Scan for the cell matching the given text and deliver its [x, y] coordinate at center. 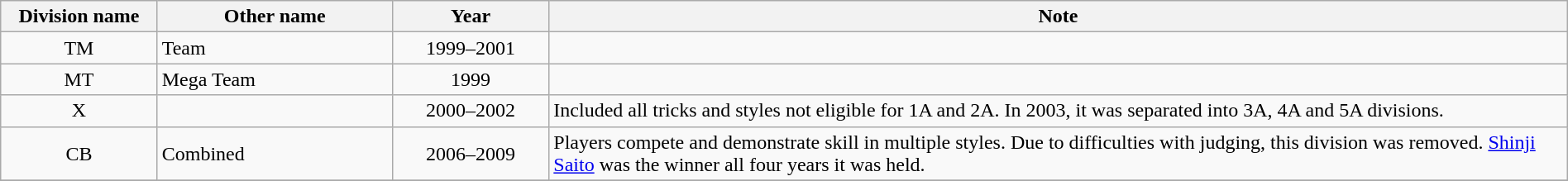
Other name [275, 17]
TM [79, 48]
Team [275, 48]
1999 [470, 79]
2000–2002 [470, 111]
Included all tricks and styles not eligible for 1A and 2A. In 2003, it was separated into 3A, 4A and 5A divisions. [1059, 111]
Combined [275, 154]
2006–2009 [470, 154]
Year [470, 17]
X [79, 111]
MT [79, 79]
Note [1059, 17]
1999–2001 [470, 48]
CB [79, 154]
Division name [79, 17]
Mega Team [275, 79]
